Output the [x, y] coordinate of the center of the cell containing the given text.  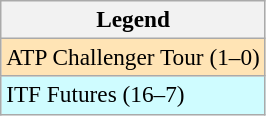
ATP Challenger Tour (1–0) [133, 57]
Legend [133, 19]
ITF Futures (16–7) [133, 95]
